From the cell containing the given text, extract its center point as [X, Y] coordinate. 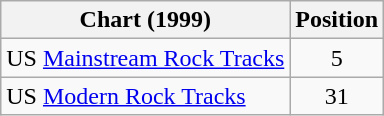
Chart (1999) [146, 20]
31 [337, 96]
US Modern Rock Tracks [146, 96]
Position [337, 20]
US Mainstream Rock Tracks [146, 58]
5 [337, 58]
